For the text-containing cell, return its midpoint in [x, y] coordinate format. 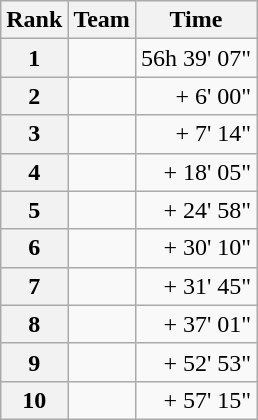
+ 57' 15" [196, 400]
+ 24' 58" [196, 210]
Time [196, 20]
10 [34, 400]
1 [34, 58]
2 [34, 96]
56h 39' 07" [196, 58]
Team [102, 20]
7 [34, 286]
+ 30' 10" [196, 248]
3 [34, 134]
+ 18' 05" [196, 172]
+ 6' 00" [196, 96]
5 [34, 210]
9 [34, 362]
8 [34, 324]
+ 37' 01" [196, 324]
6 [34, 248]
+ 52' 53" [196, 362]
+ 7' 14" [196, 134]
4 [34, 172]
+ 31' 45" [196, 286]
Rank [34, 20]
